For the text-containing cell, return its midpoint in [x, y] coordinate format. 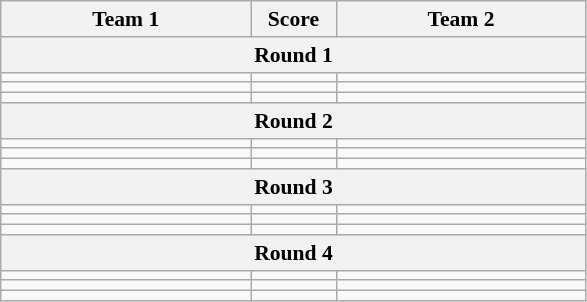
Score [294, 19]
Team 2 [461, 19]
Round 3 [294, 187]
Team 1 [126, 19]
Round 1 [294, 55]
Round 4 [294, 253]
Round 2 [294, 121]
